Return (X, Y) of the center of cell containing provided text 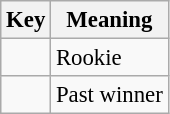
Rookie (110, 58)
Past winner (110, 95)
Meaning (110, 20)
Key (26, 20)
